Pinpoint the cell where the given text exists, returning its [X, Y] midpoint coordinate. 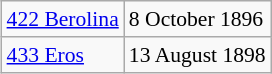
8 October 1896 [198, 19]
13 August 1898 [198, 54]
433 Eros [63, 54]
422 Berolina [63, 19]
